Find where the given text appears and provide that cell's center as [X, Y] coordinate. 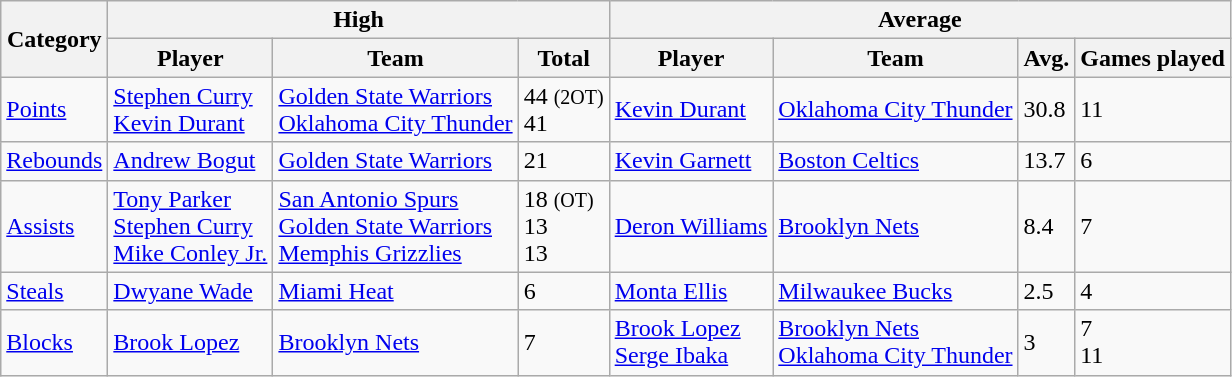
Blocks [54, 342]
Games played [1153, 58]
Stephen CurryKevin Durant [190, 110]
Brook LopezSerge Ibaka [691, 342]
Steals [54, 291]
Miami Heat [396, 291]
13.7 [1046, 161]
Category [54, 39]
Boston Celtics [896, 161]
Total [564, 58]
21 [564, 161]
Andrew Bogut [190, 161]
Tony ParkerStephen CurryMike Conley Jr. [190, 226]
Kevin Garnett [691, 161]
Average [920, 20]
8.4 [1046, 226]
Assists [54, 226]
Avg. [1046, 58]
Deron Williams [691, 226]
Monta Ellis [691, 291]
High [358, 20]
Rebounds [54, 161]
30.8 [1046, 110]
4 [1153, 291]
Milwaukee Bucks [896, 291]
18 (OT)1313 [564, 226]
Kevin Durant [691, 110]
Points [54, 110]
Brook Lopez [190, 342]
Golden State Warriors [396, 161]
3 [1046, 342]
Brooklyn NetsOklahoma City Thunder [896, 342]
Oklahoma City Thunder [896, 110]
Dwyane Wade [190, 291]
44 (2OT)41 [564, 110]
Golden State WarriorsOklahoma City Thunder [396, 110]
11 [1153, 110]
711 [1153, 342]
2.5 [1046, 291]
San Antonio SpursGolden State WarriorsMemphis Grizzlies [396, 226]
